Extract the [x, y] coordinate from the center of the cell holding the provided text.  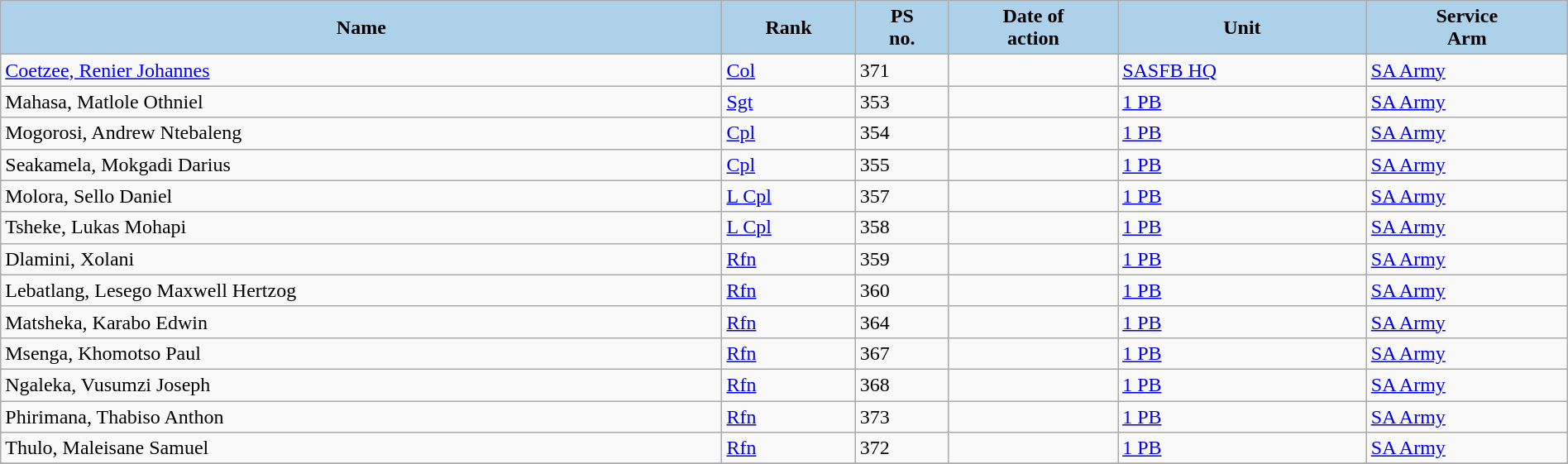
PSno. [901, 28]
Mahasa, Matlole Othniel [361, 102]
ServiceArm [1467, 28]
Seakamela, Mokgadi Darius [361, 165]
Col [789, 70]
Rank [789, 28]
367 [901, 353]
372 [901, 448]
355 [901, 165]
Molora, Sello Daniel [361, 196]
360 [901, 290]
Dlamini, Xolani [361, 259]
358 [901, 227]
373 [901, 416]
Unit [1242, 28]
354 [901, 133]
Phirimana, Thabiso Anthon [361, 416]
357 [901, 196]
Date ofaction [1033, 28]
Lebatlang, Lesego Maxwell Hertzog [361, 290]
Matsheka, Karabo Edwin [361, 322]
Thulo, Maleisane Samuel [361, 448]
364 [901, 322]
368 [901, 385]
Name [361, 28]
359 [901, 259]
Ngaleka, Vusumzi Joseph [361, 385]
Msenga, Khomotso Paul [361, 353]
371 [901, 70]
Coetzee, Renier Johannes [361, 70]
SASFB HQ [1242, 70]
Sgt [789, 102]
Tsheke, Lukas Mohapi [361, 227]
353 [901, 102]
Mogorosi, Andrew Ntebaleng [361, 133]
